Provide the (x, y) coordinate of the cell's center where the given text is located.  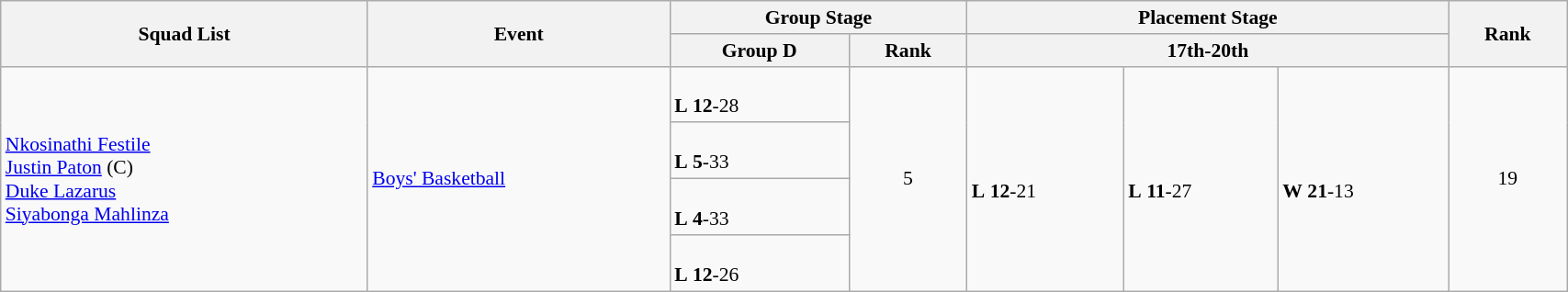
Placement Stage (1208, 17)
L 11-27 (1201, 178)
L 12-26 (759, 263)
Group D (759, 51)
L 12-28 (759, 94)
Event (518, 33)
L 4-33 (759, 208)
L 5-33 (759, 151)
W 21-13 (1363, 178)
L 12-21 (1045, 178)
Squad List (184, 33)
5 (908, 178)
Boys' Basketball (518, 178)
17th-20th (1208, 51)
19 (1508, 178)
Nkosinathi FestileJustin Paton (C)Duke LazarusSiyabonga Mahlinza (184, 178)
Group Stage (818, 17)
